Identify which cell holds the provided text, then report its [X, Y] central coordinate. 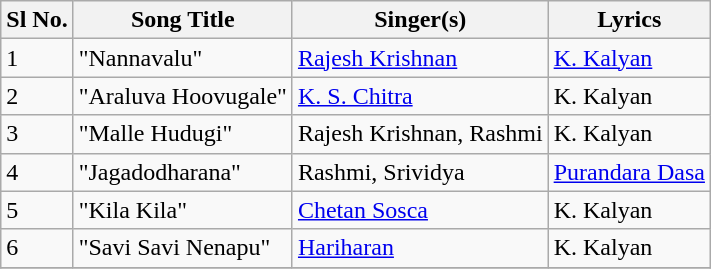
K. S. Chitra [420, 96]
Lyrics [629, 20]
Singer(s) [420, 20]
"Kila Kila" [182, 210]
2 [37, 96]
Chetan Sosca [420, 210]
Sl No. [37, 20]
Purandara Dasa [629, 172]
3 [37, 134]
5 [37, 210]
Hariharan [420, 248]
Rashmi, Srividya [420, 172]
"Savi Savi Nenapu" [182, 248]
Song Title [182, 20]
4 [37, 172]
Rajesh Krishnan [420, 58]
"Jagadodharana" [182, 172]
6 [37, 248]
"Nannavalu" [182, 58]
"Malle Hudugi" [182, 134]
Rajesh Krishnan, Rashmi [420, 134]
1 [37, 58]
"Araluva Hoovugale" [182, 96]
